From the cell containing the given text, extract its center point as [X, Y] coordinate. 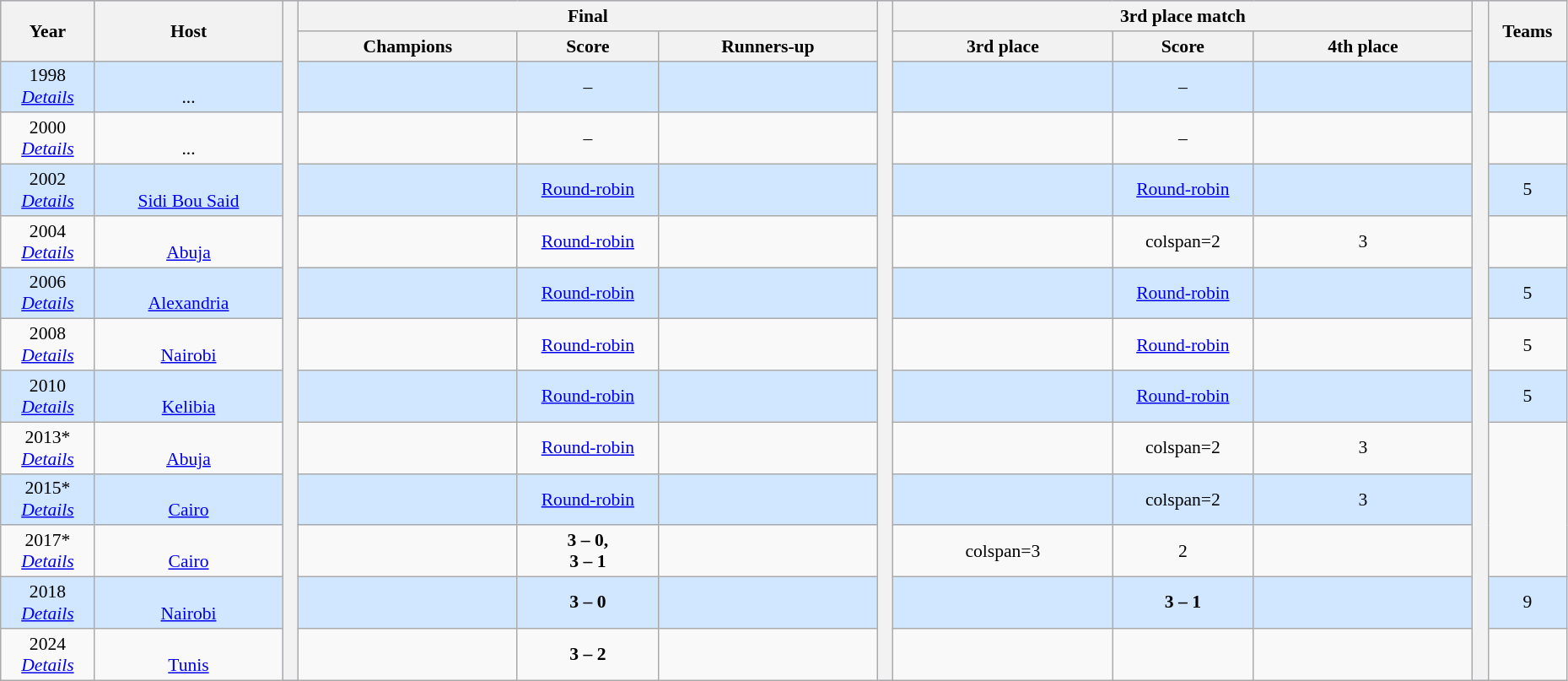
2017*Details [47, 552]
3rd place match [1183, 16]
2004Details [47, 241]
Sidi Bou Said [189, 191]
2000Details [47, 138]
Runners-up [768, 46]
Alexandria [189, 294]
Year [47, 30]
1998Details [47, 86]
4th place [1363, 46]
2018Details [47, 603]
3rd place [1003, 46]
3 – 1 [1183, 603]
2013*Details [47, 447]
2 [1183, 552]
3 – 2 [587, 655]
9 [1527, 603]
Champions [407, 46]
colspan=3 [1003, 552]
3 – 0,3 – 1 [587, 552]
Kelibia [189, 397]
3 – 0 [587, 603]
Final [587, 16]
2010Details [47, 397]
Tunis [189, 655]
Host [189, 30]
2024Details [47, 655]
2006Details [47, 294]
2015*Details [47, 500]
2002Details [47, 191]
2008Details [47, 344]
Teams [1527, 30]
